Return [x, y] of the center of cell containing provided text 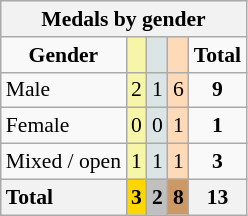
8 [178, 197]
Medals by gender [124, 19]
Gender [64, 55]
Female [64, 126]
Male [64, 90]
9 [218, 90]
Mixed / open [64, 162]
13 [218, 197]
6 [178, 90]
